Scan for the cell matching the given text and deliver its [X, Y] coordinate at center. 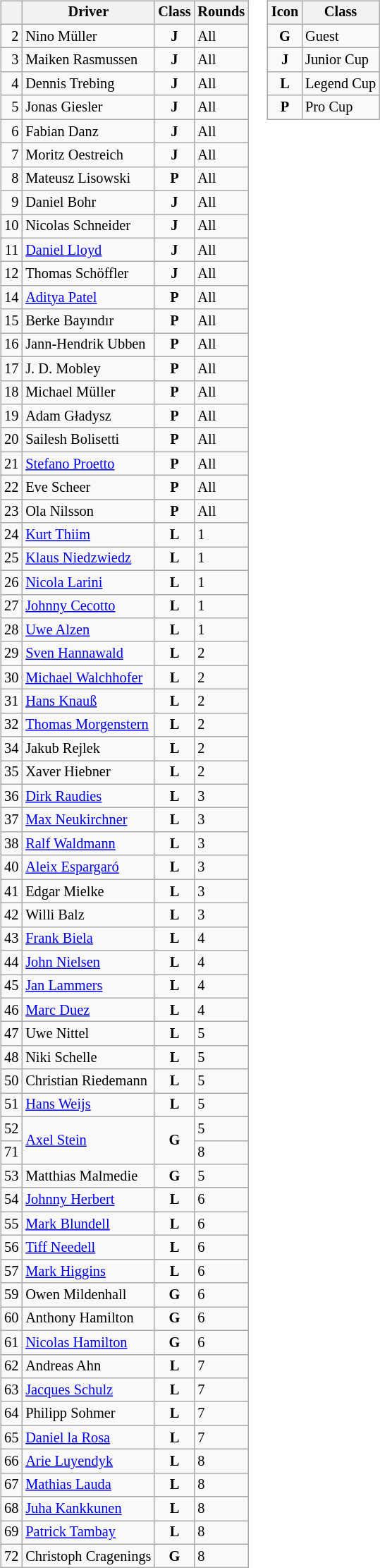
Willi Balz [88, 915]
62 [11, 1366]
48 [11, 1058]
Andreas Ahn [88, 1366]
Kurt Thiim [88, 535]
Uwe Nittel [88, 1034]
Max Neukirchner [88, 820]
Mark Higgins [88, 1271]
20 [11, 440]
65 [11, 1437]
22 [11, 488]
15 [11, 321]
Driver [88, 13]
Axel Stein [88, 1140]
Klaus Niedzwiedz [88, 559]
Legend Cup [341, 84]
60 [11, 1319]
44 [11, 963]
53 [11, 1176]
23 [11, 511]
Maiken Rasmussen [88, 60]
21 [11, 464]
68 [11, 1509]
J. D. Mobley [88, 368]
61 [11, 1342]
66 [11, 1461]
Frank Biela [88, 939]
Hans Knauß [88, 701]
24 [11, 535]
35 [11, 773]
Patrick Tambay [88, 1533]
9 [11, 203]
51 [11, 1105]
50 [11, 1081]
Jonas Giesler [88, 107]
Berke Bayındır [88, 321]
Mateusz Lisowski [88, 179]
42 [11, 915]
27 [11, 606]
John Nielsen [88, 963]
Arie Luyendyk [88, 1461]
Daniel Lloyd [88, 250]
Xaver Hiebner [88, 773]
34 [11, 749]
Nicolas Hamilton [88, 1342]
16 [11, 345]
Dirk Raudies [88, 796]
Owen Mildenhall [88, 1295]
47 [11, 1034]
Eve Scheer [88, 488]
Thomas Morgenstern [88, 725]
71 [11, 1152]
Fabian Danz [88, 131]
31 [11, 701]
Jakub Rejlek [88, 749]
Tiff Needell [88, 1248]
14 [11, 298]
Guest [341, 36]
67 [11, 1485]
Uwe Alzen [88, 630]
Johnny Cecotto [88, 606]
Jan Lammers [88, 987]
32 [11, 725]
45 [11, 987]
12 [11, 274]
25 [11, 559]
Sven Hannawald [88, 653]
Jacques Schulz [88, 1390]
Sailesh Bolisetti [88, 440]
Daniel la Rosa [88, 1437]
Nicolas Schneider [88, 227]
Hans Weijs [88, 1105]
Juha Kankkunen [88, 1509]
Philipp Sohmer [88, 1413]
72 [11, 1556]
69 [11, 1533]
38 [11, 844]
Edgar Mielke [88, 891]
Anthony Hamilton [88, 1319]
Daniel Bohr [88, 203]
29 [11, 653]
Ola Nilsson [88, 511]
30 [11, 677]
Aleix Espargaró [88, 867]
Nino Müller [88, 36]
Christoph Cragenings [88, 1556]
Icon [285, 13]
10 [11, 227]
Nicola Larini [88, 582]
Jann-Hendrik Ubben [88, 345]
Niki Schelle [88, 1058]
Rounds [221, 13]
11 [11, 250]
37 [11, 820]
17 [11, 368]
41 [11, 891]
64 [11, 1413]
Junior Cup [341, 60]
57 [11, 1271]
Matthias Malmedie [88, 1176]
59 [11, 1295]
Dennis Trebing [88, 84]
55 [11, 1224]
18 [11, 392]
Aditya Patel [88, 298]
40 [11, 867]
Thomas Schöffler [88, 274]
Moritz Oestreich [88, 155]
Pro Cup [341, 107]
56 [11, 1248]
52 [11, 1128]
Mark Blundell [88, 1224]
Adam Gładysz [88, 416]
36 [11, 796]
Johnny Herbert [88, 1200]
Ralf Waldmann [88, 844]
Mathias Lauda [88, 1485]
26 [11, 582]
19 [11, 416]
28 [11, 630]
Marc Duez [88, 1010]
Christian Riedemann [88, 1081]
63 [11, 1390]
54 [11, 1200]
Stefano Proetto [88, 464]
Michael Müller [88, 392]
Michael Walchhofer [88, 677]
43 [11, 939]
46 [11, 1010]
